Return [x, y] of the center of cell containing provided text 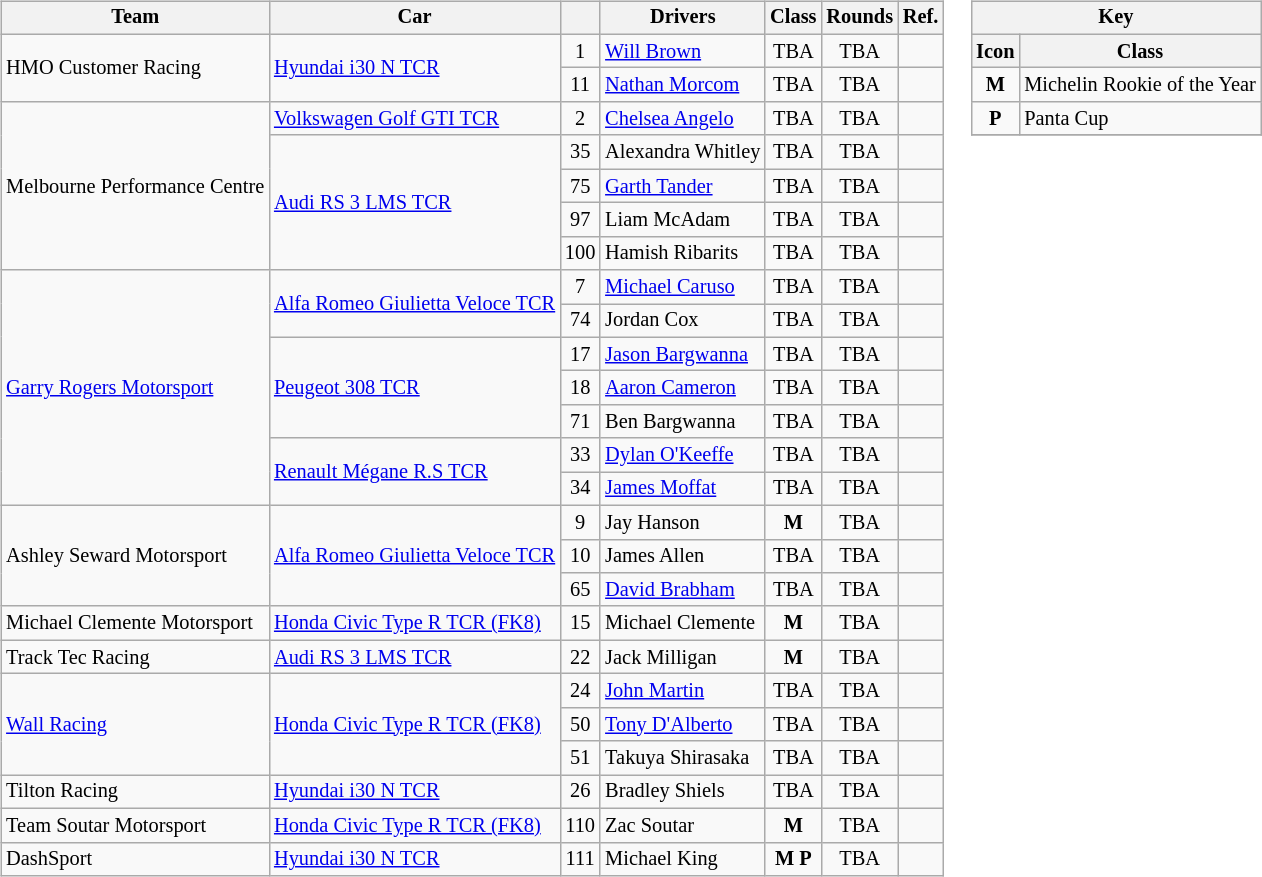
Team [135, 18]
Icon [995, 51]
7 [580, 287]
Jack Milligan [682, 657]
Chelsea Angelo [682, 119]
Will Brown [682, 51]
Michael Caruso [682, 287]
Drivers [682, 18]
HMO Customer Racing [135, 68]
Tilton Racing [135, 792]
34 [580, 489]
2 [580, 119]
Liam McAdam [682, 220]
John Martin [682, 691]
1 [580, 51]
P [995, 119]
Ben Bargwanna [682, 422]
75 [580, 186]
Track Tec Racing [135, 657]
Jason Bargwanna [682, 354]
Aaron Cameron [682, 388]
Dylan O'Keeffe [682, 455]
71 [580, 422]
Car [414, 18]
15 [580, 623]
Takuya Shirasaka [682, 758]
Panta Cup [1140, 119]
Michael King [682, 859]
9 [580, 522]
Melbourne Performance Centre [135, 186]
24 [580, 691]
65 [580, 590]
35 [580, 152]
Key [1116, 18]
Ref. [920, 18]
Wall Racing [135, 724]
M P [793, 859]
Garth Tander [682, 186]
18 [580, 388]
Rounds [860, 18]
Team Soutar Motorsport [135, 825]
22 [580, 657]
Michael Clemente [682, 623]
Garry Rogers Motorsport [135, 388]
Tony D'Alberto [682, 724]
17 [580, 354]
10 [580, 556]
26 [580, 792]
33 [580, 455]
Jay Hanson [682, 522]
Jordan Cox [682, 321]
11 [580, 85]
Bradley Shiels [682, 792]
Alexandra Whitley [682, 152]
James Moffat [682, 489]
David Brabham [682, 590]
Hamish Ribarits [682, 253]
51 [580, 758]
Volkswagen Golf GTI TCR [414, 119]
50 [580, 724]
Renault Mégane R.S TCR [414, 472]
111 [580, 859]
110 [580, 825]
100 [580, 253]
James Allen [682, 556]
Nathan Morcom [682, 85]
Michael Clemente Motorsport [135, 623]
Zac Soutar [682, 825]
Ashley Seward Motorsport [135, 556]
97 [580, 220]
74 [580, 321]
Peugeot 308 TCR [414, 388]
Michelin Rookie of the Year [1140, 85]
DashSport [135, 859]
